Find where the given text appears and provide that cell's center as (X, Y) coordinate. 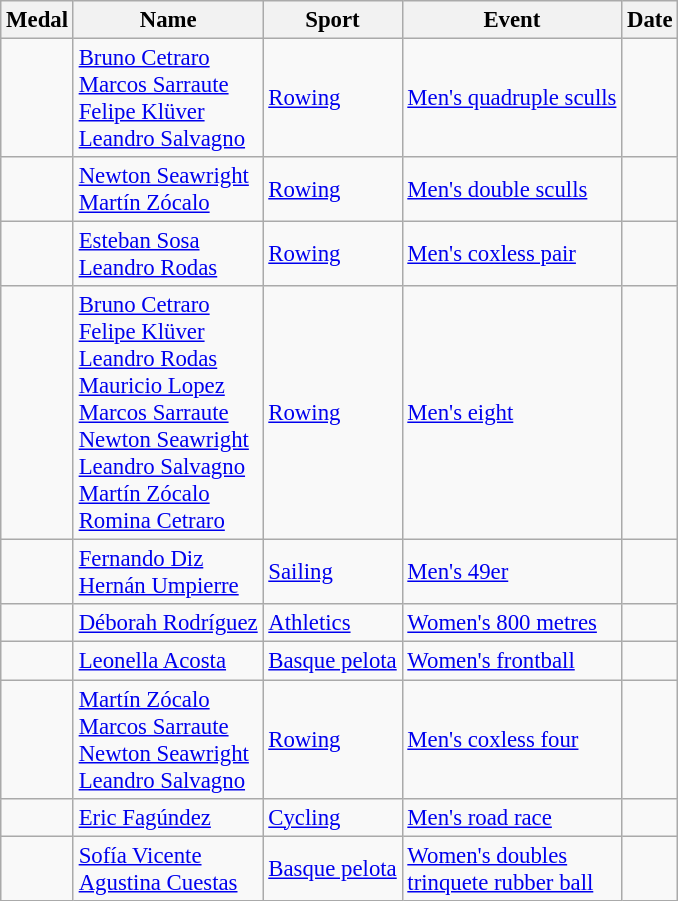
Newton SeawrightMartín Zócalo (168, 190)
Sport (332, 20)
Men's double sculls (512, 190)
Bruno CetraroMarcos SarrauteFelipe KlüverLeandro Salvagno (168, 98)
Cycling (332, 817)
Bruno CetraroFelipe KlüverLeandro RodasMauricio LopezMarcos SarrauteNewton SeawrightLeandro SalvagnoMartín ZócaloRomina Cetraro (168, 413)
Sofía VicenteAgustina Cuestas (168, 868)
Men's coxless pair (512, 254)
Men's quadruple sculls (512, 98)
Athletics (332, 623)
Men's eight (512, 413)
Women's frontball (512, 661)
Leonella Acosta (168, 661)
Men's road race (512, 817)
Event (512, 20)
Name (168, 20)
Déborah Rodríguez (168, 623)
Women's doublestrinquete rubber ball (512, 868)
Medal (38, 20)
Sailing (332, 572)
Men's 49er (512, 572)
Men's coxless four (512, 740)
Eric Fagúndez (168, 817)
Date (650, 20)
Women's 800 metres (512, 623)
Martín ZócaloMarcos SarrauteNewton SeawrightLeandro Salvagno (168, 740)
Esteban SosaLeandro Rodas (168, 254)
Fernando DizHernán Umpierre (168, 572)
